Determine the [x, y] coordinate at the center of the cell enclosing the given text.  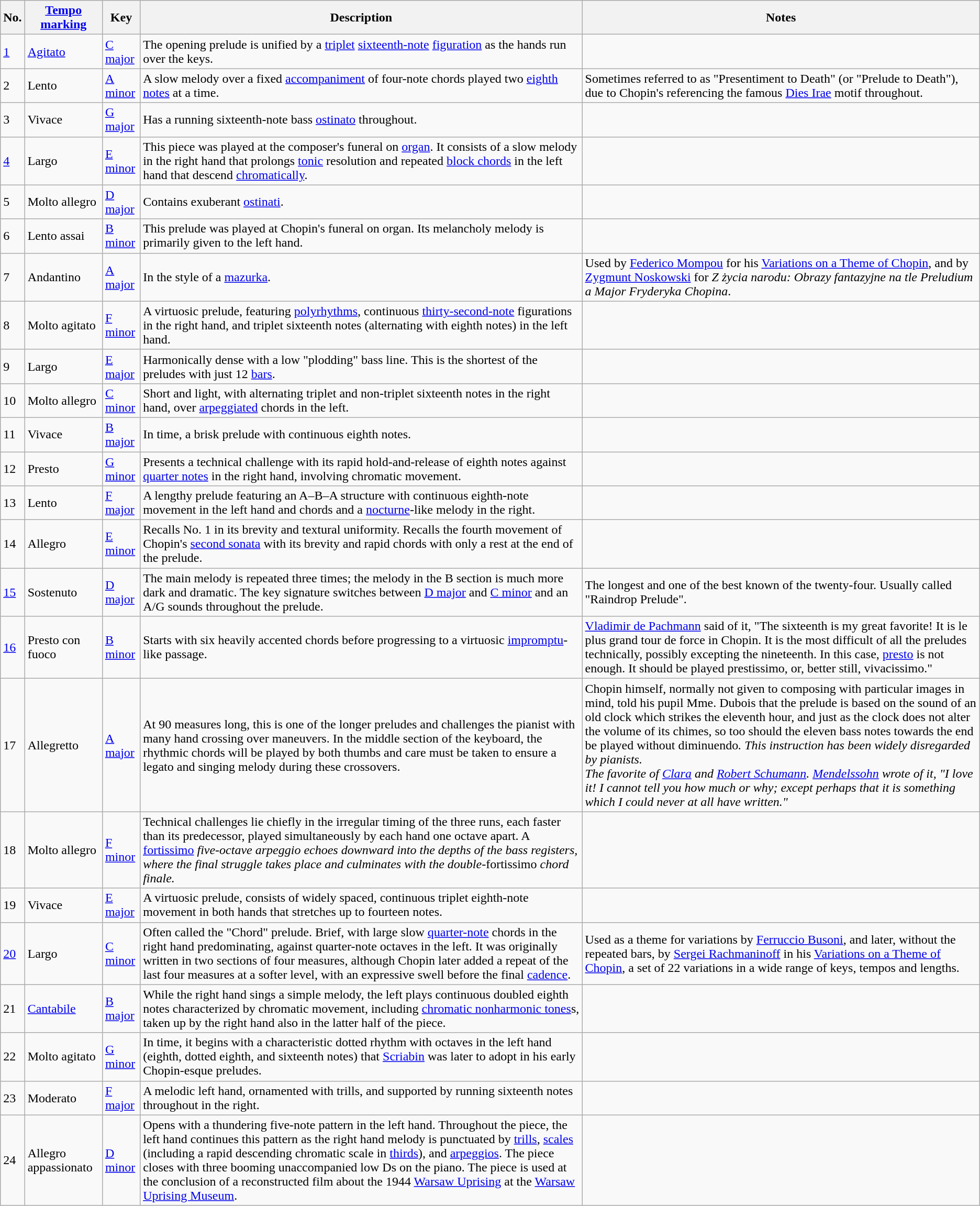
16 [13, 647]
Short and light, with alternating triplet and non-triplet sixteenth notes in the right hand, over arpeggiated chords in the left. [361, 400]
3 [13, 119]
22 [13, 1057]
17 [13, 745]
Allegro [63, 544]
This prelude was played at Chopin's funeral on organ. Its melancholy melody is primarily given to the left hand. [361, 236]
Presto [63, 468]
13 [13, 503]
Presents a technical challenge with its rapid hold-and-release of eighth notes against quarter notes in the right hand, involving chromatic movement. [361, 468]
14 [13, 544]
Allegretto [63, 745]
D minor [121, 1160]
18 [13, 850]
A slow melody over a fixed accompaniment of four-note chords played two eighth notes at a time. [361, 86]
Cantabile [63, 1009]
19 [13, 905]
Lento assai [63, 236]
The longest and one of the best known of the twenty-four. Usually called "Raindrop Prelude". [781, 592]
Has a running sixteenth-note bass ostinato throughout. [361, 119]
Description [361, 18]
Andantino [63, 277]
A virtuosic prelude, consists of widely spaced, continuous triplet eighth-note movement in both hands that stretches up to fourteen notes. [361, 905]
No. [13, 18]
8 [13, 325]
4 [13, 161]
Tempo marking [63, 18]
24 [13, 1160]
Allegro appassionato [63, 1160]
21 [13, 1009]
Presto con fuoco [63, 647]
C major [121, 51]
11 [13, 435]
G major [121, 119]
A minor [121, 86]
A melodic left hand, ornamented with trills, and supported by running sixteenth notes throughout in the right. [361, 1098]
20 [13, 953]
Sometimes referred to as "Presentiment to Death" (or "Prelude to Death"), due to Chopin's referencing the famous Dies Irae motif throughout. [781, 86]
1 [13, 51]
Agitato [63, 51]
Notes [781, 18]
9 [13, 367]
Starts with six heavily accented chords before progressing to a virtuosic impromptu-like passage. [361, 647]
In time, a brisk prelude with continuous eighth notes. [361, 435]
In the style of a mazurka. [361, 277]
6 [13, 236]
Sostenuto [63, 592]
12 [13, 468]
Contains exuberant ostinati. [361, 202]
10 [13, 400]
5 [13, 202]
Harmonically dense with a low "plodding" bass line. This is the shortest of the preludes with just 12 bars. [361, 367]
2 [13, 86]
Key [121, 18]
The opening prelude is unified by a triplet sixteenth-note figuration as the hands run over the keys. [361, 51]
7 [13, 277]
15 [13, 592]
23 [13, 1098]
Moderato [63, 1098]
